Return [X, Y] of the center of cell containing provided text 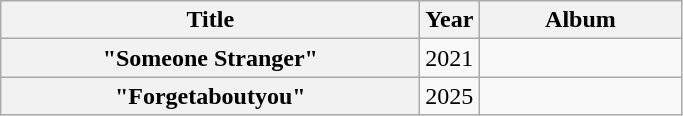
"Someone Stranger" [210, 58]
Year [450, 20]
"Forgetaboutyou" [210, 96]
2025 [450, 96]
Album [580, 20]
Title [210, 20]
2021 [450, 58]
